Scan for the cell matching the given text and deliver its (x, y) coordinate at center. 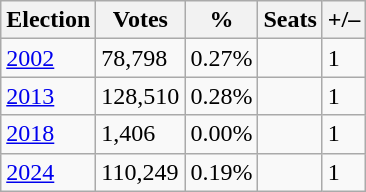
0.27% (222, 58)
2018 (48, 134)
+/– (344, 20)
78,798 (140, 58)
Seats (290, 20)
2013 (48, 96)
Votes (140, 20)
128,510 (140, 96)
0.19% (222, 172)
2002 (48, 58)
0.00% (222, 134)
110,249 (140, 172)
1,406 (140, 134)
Election (48, 20)
% (222, 20)
0.28% (222, 96)
2024 (48, 172)
